Pinpoint the cell where the given text exists, returning its (X, Y) midpoint coordinate. 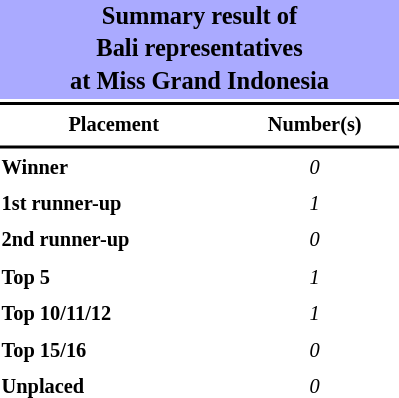
Winner (114, 168)
Summary result ofBali representativesat Miss Grand Indonesia (200, 50)
1st runner-up (114, 204)
Top 5 (114, 278)
Top 10/11/12 (114, 314)
Number(s) (314, 125)
Top 15/16 (114, 351)
2nd runner-up (114, 241)
Placement (114, 125)
